For the text-containing cell, return its midpoint in [X, Y] coordinate format. 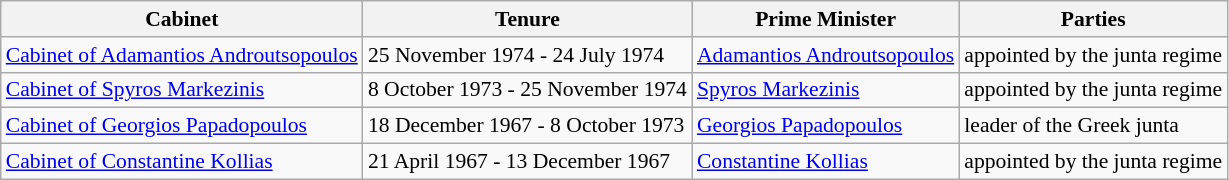
Parties [1093, 19]
Georgios Papadopoulos [826, 126]
21 April 1967 - 13 December 1967 [528, 162]
25 November 1974 - 24 July 1974 [528, 55]
leader of the Greek junta [1093, 126]
Adamantios Androutsopoulos [826, 55]
Cabinet of Spyros Markezinis [182, 90]
Cabinet of Adamantios Androutsopoulos [182, 55]
Cabinet of Constantine Kollias [182, 162]
8 October 1973 - 25 November 1974 [528, 90]
Cabinet of Georgios Papadopoulos [182, 126]
18 December 1967 - 8 October 1973 [528, 126]
Constantine Kollias [826, 162]
Spyros Markezinis [826, 90]
Cabinet [182, 19]
Prime Minister [826, 19]
Tenure [528, 19]
